From the cell containing the given text, extract its center point as (X, Y) coordinate. 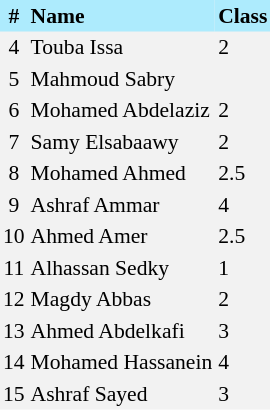
Mohamed Abdelaziz (122, 110)
10 (14, 236)
13 (14, 331)
5 (14, 79)
15 (14, 394)
1 (242, 268)
Samy Elsabaawy (122, 142)
Ahmed Amer (122, 236)
9 (14, 205)
8 (14, 174)
Class (242, 16)
Mahmoud Sabry (122, 79)
12 (14, 300)
Ashraf Ammar (122, 205)
Alhassan Sedky (122, 268)
11 (14, 268)
7 (14, 142)
Ahmed Abdelkafi (122, 331)
Magdy Abbas (122, 300)
Mohamed Ahmed (122, 174)
6 (14, 110)
Ashraf Sayed (122, 394)
Name (122, 16)
Touba Issa (122, 48)
# (14, 16)
Mohamed Hassanein (122, 362)
14 (14, 362)
